Capture the cell that displays the provided text and extract its (X, Y) central coordinate. 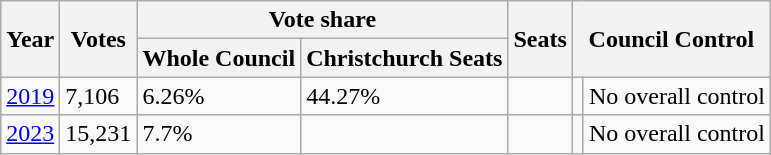
Christchurch Seats (404, 58)
Year (30, 39)
Vote share (322, 20)
2019 (30, 96)
6.26% (219, 96)
15,231 (98, 134)
Whole Council (219, 58)
Council Control (671, 39)
2023 (30, 134)
7.7% (219, 134)
44.27% (404, 96)
7,106 (98, 96)
Votes (98, 39)
Seats (540, 39)
